Provide the [X, Y] coordinate of the cell's center where the given text is located.  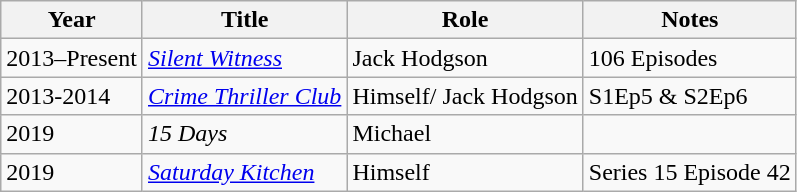
Notes [690, 20]
Series 15 Episode 42 [690, 172]
Silent Witness [244, 58]
15 Days [244, 134]
Saturday Kitchen [244, 172]
Crime Thriller Club [244, 96]
Year [72, 20]
Title [244, 20]
Jack Hodgson [465, 58]
2013–Present [72, 58]
Role [465, 20]
2013-2014 [72, 96]
S1Ep5 & S2Ep6 [690, 96]
Michael [465, 134]
Himself/ Jack Hodgson [465, 96]
Himself [465, 172]
106 Episodes [690, 58]
